Search for the cell housing the specified text and yield its (x, y) center coordinate. 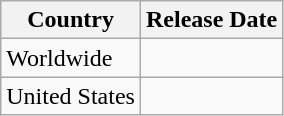
Country (71, 20)
Worldwide (71, 58)
Release Date (211, 20)
United States (71, 96)
